Scan for the cell matching the given text and deliver its [X, Y] coordinate at center. 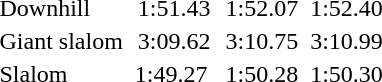
3:09.62 [174, 41]
3:10.75 [262, 41]
